Scan for the cell matching the given text and deliver its [x, y] coordinate at center. 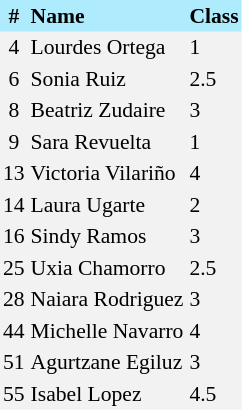
2 [214, 205]
Name [108, 16]
Uxia Chamorro [108, 268]
4.5 [214, 394]
8 [14, 110]
14 [14, 205]
Sonia Ruiz [108, 79]
25 [14, 268]
Naiara Rodriguez [108, 300]
28 [14, 300]
Agurtzane Egiluz [108, 362]
44 [14, 331]
9 [14, 142]
Isabel Lopez [108, 394]
# [14, 16]
Sara Revuelta [108, 142]
Class [214, 16]
Sindy Ramos [108, 236]
Beatriz Zudaire [108, 110]
Laura Ugarte [108, 205]
13 [14, 174]
Michelle Navarro [108, 331]
51 [14, 362]
6 [14, 79]
Lourdes Ortega [108, 48]
Victoria Vilariño [108, 174]
55 [14, 394]
16 [14, 236]
